For the text-containing cell, return its midpoint in [X, Y] coordinate format. 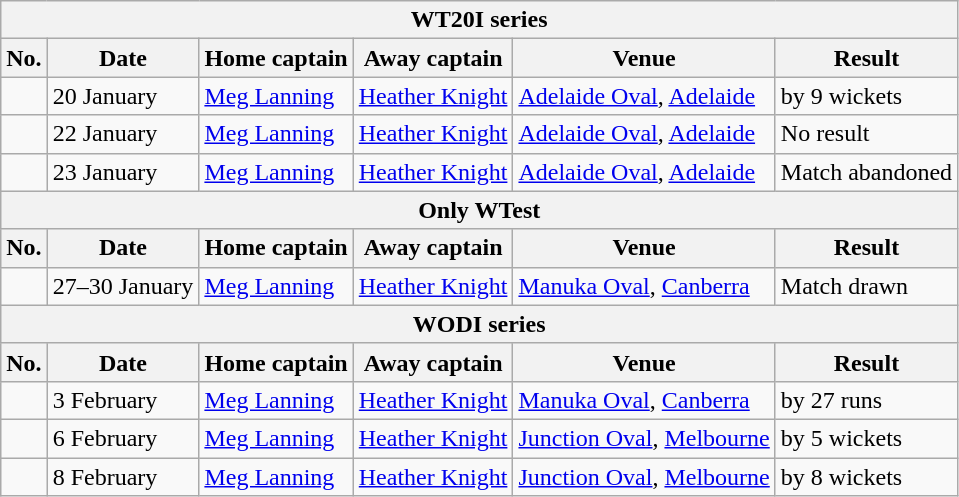
8 February [123, 477]
Match abandoned [866, 172]
by 5 wickets [866, 438]
Only WTest [480, 210]
by 9 wickets [866, 96]
3 February [123, 400]
by 27 runs [866, 400]
WODI series [480, 324]
by 8 wickets [866, 477]
23 January [123, 172]
20 January [123, 96]
WT20I series [480, 20]
22 January [123, 134]
Match drawn [866, 286]
27–30 January [123, 286]
6 February [123, 438]
No result [866, 134]
